Scan for the cell matching the given text and deliver its [x, y] coordinate at center. 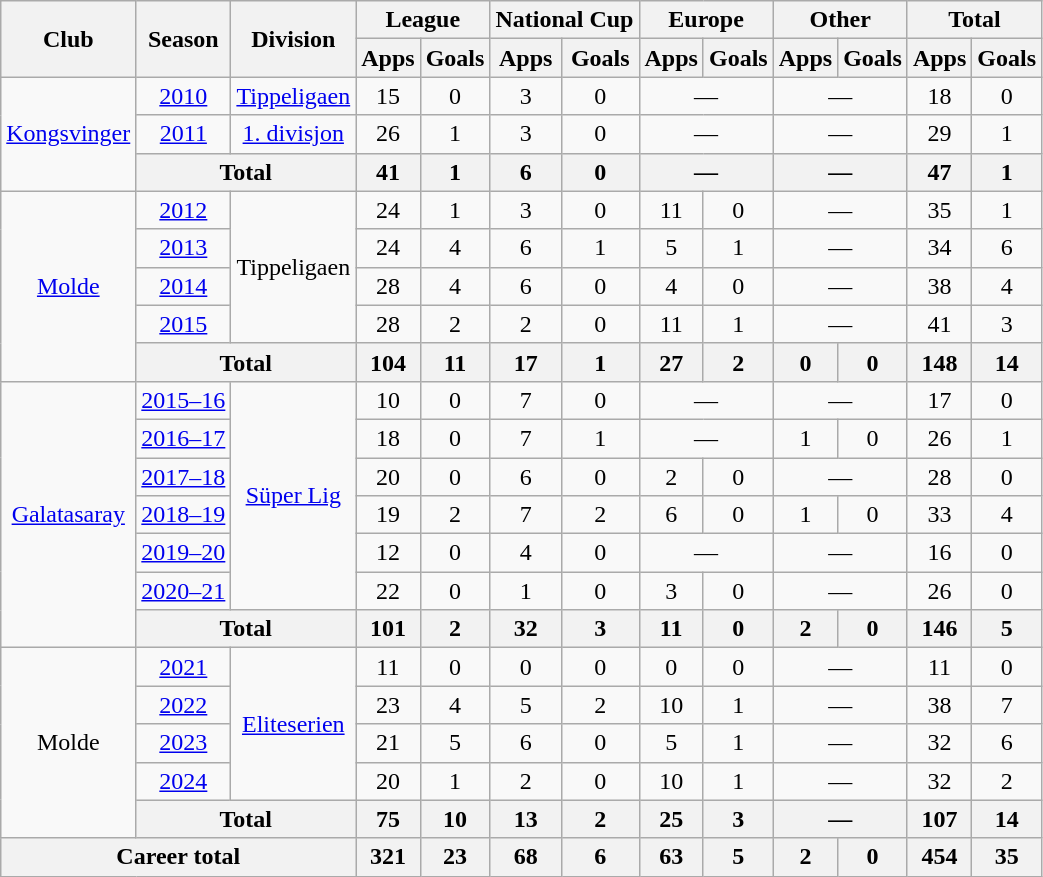
2015 [184, 324]
Eliteserien [294, 724]
63 [671, 857]
33 [939, 515]
2012 [184, 210]
2020–21 [184, 591]
2015–16 [184, 400]
47 [939, 172]
146 [939, 629]
68 [526, 857]
Europe [706, 20]
34 [939, 248]
1. divisjon [294, 134]
Other [840, 20]
13 [526, 819]
Galatasaray [68, 514]
2024 [184, 781]
25 [671, 819]
League [423, 20]
22 [388, 591]
Süper Lig [294, 495]
27 [671, 362]
321 [388, 857]
Kongsvinger [68, 134]
2016–17 [184, 438]
National Cup [564, 20]
2021 [184, 667]
2017–18 [184, 477]
2022 [184, 705]
107 [939, 819]
16 [939, 553]
104 [388, 362]
2010 [184, 96]
75 [388, 819]
101 [388, 629]
Season [184, 39]
148 [939, 362]
21 [388, 743]
29 [939, 134]
2019–20 [184, 553]
2011 [184, 134]
Club [68, 39]
2013 [184, 248]
19 [388, 515]
Division [294, 39]
2014 [184, 286]
2023 [184, 743]
2018–19 [184, 515]
15 [388, 96]
Career total [178, 857]
12 [388, 553]
454 [939, 857]
